From the cell containing the given text, extract its center point as (x, y) coordinate. 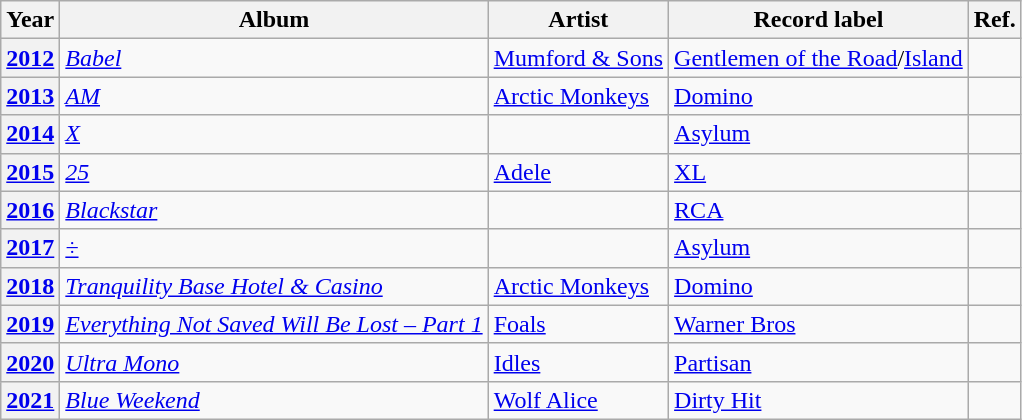
2017 (30, 248)
2013 (30, 96)
Album (274, 20)
XL (819, 172)
Mumford & Sons (578, 58)
Ref. (994, 20)
Blue Weekend (274, 400)
RCA (819, 210)
2012 (30, 58)
Year (30, 20)
2020 (30, 362)
AM (274, 96)
Warner Bros (819, 324)
2016 (30, 210)
2018 (30, 286)
Foals (578, 324)
X (274, 134)
Adele (578, 172)
Babel (274, 58)
2015 (30, 172)
Record label (819, 20)
÷ (274, 248)
Gentlemen of the Road/Island (819, 58)
Tranquility Base Hotel & Casino (274, 286)
Wolf Alice (578, 400)
25 (274, 172)
2021 (30, 400)
Ultra Mono (274, 362)
Dirty Hit (819, 400)
Everything Not Saved Will Be Lost – Part 1 (274, 324)
Partisan (819, 362)
2014 (30, 134)
Artist (578, 20)
2019 (30, 324)
Idles (578, 362)
Blackstar (274, 210)
